Locate the cell with the specified text and output its [X, Y] center coordinate. 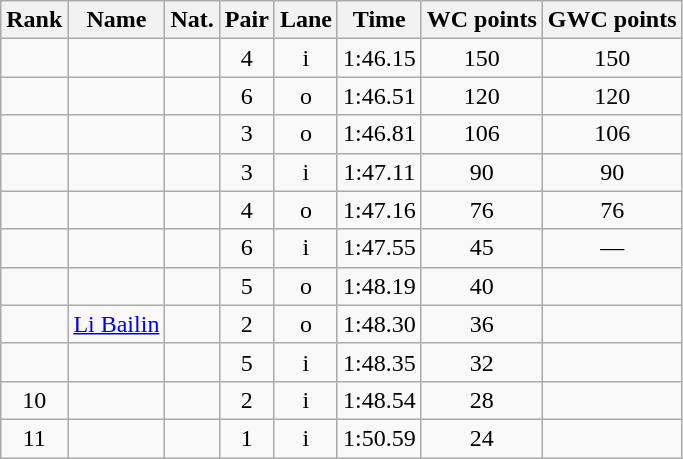
Lane [306, 20]
1:48.35 [379, 362]
24 [482, 438]
10 [34, 400]
Pair [246, 20]
1:47.55 [379, 248]
Time [379, 20]
WC points [482, 20]
1:48.54 [379, 400]
1:46.81 [379, 134]
36 [482, 324]
28 [482, 400]
45 [482, 248]
Name [116, 20]
Rank [34, 20]
32 [482, 362]
1:48.30 [379, 324]
1:46.15 [379, 58]
11 [34, 438]
40 [482, 286]
1:48.19 [379, 286]
Li Bailin [116, 324]
— [612, 248]
1:47.11 [379, 172]
1:46.51 [379, 96]
Nat. [192, 20]
1 [246, 438]
GWC points [612, 20]
1:47.16 [379, 210]
1:50.59 [379, 438]
